Scan for the cell matching the given text and deliver its [X, Y] coordinate at center. 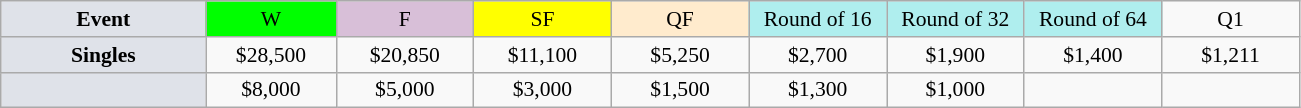
$1,300 [818, 90]
$5,250 [680, 55]
$1,500 [680, 90]
Round of 32 [955, 19]
Round of 64 [1093, 19]
$1,211 [1231, 55]
$8,000 [271, 90]
Event [104, 19]
F [405, 19]
QF [680, 19]
$20,850 [405, 55]
W [271, 19]
Q1 [1231, 19]
$2,700 [818, 55]
$5,000 [405, 90]
$11,100 [543, 55]
$1,900 [955, 55]
Round of 16 [818, 19]
Singles [104, 55]
$1,000 [955, 90]
$1,400 [1093, 55]
SF [543, 19]
$28,500 [271, 55]
$3,000 [543, 90]
